Return the [x, y] coordinate for the center point of the cell that contains the specified text.  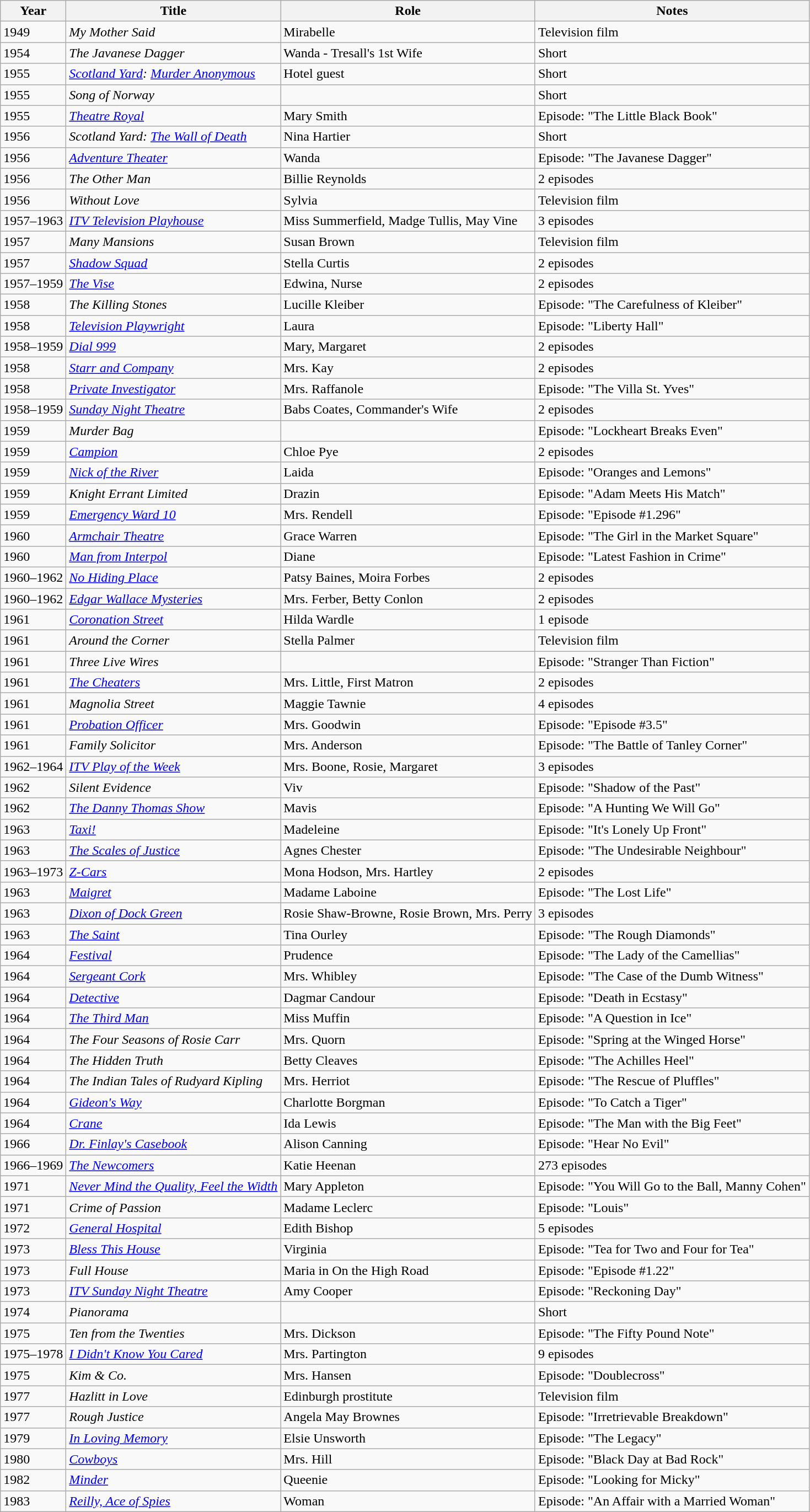
Laida [408, 473]
Madame Leclerc [408, 1207]
Maria in On the High Road [408, 1270]
Drazin [408, 494]
The Killing Stones [173, 305]
Katie Heenan [408, 1165]
Agnes Chester [408, 850]
Mary Appleton [408, 1186]
Patsy Baines, Moira Forbes [408, 577]
Episode: "The Fifty Pound Note" [672, 1333]
Episode: "The Lady of the Camellias" [672, 956]
Television Playwright [173, 326]
Dagmar Candour [408, 998]
Episode: "Doublecross" [672, 1375]
Mary Smith [408, 116]
Mrs. Ferber, Betty Conlon [408, 598]
Episode: "The Legacy" [672, 1438]
Silent Evidence [173, 787]
Episode: "The Carefulness of Kleiber" [672, 305]
Festival [173, 956]
Mona Hodson, Mrs. Hartley [408, 871]
Hilda Wardle [408, 620]
Angela May Brownes [408, 1417]
Viv [408, 787]
Episode: "Adam Meets His Match" [672, 494]
Coronation Street [173, 620]
Mrs. Little, First Matron [408, 683]
Mrs. Whibley [408, 977]
Episode: "Oranges and Lemons" [672, 473]
Three Live Wires [173, 662]
Notes [672, 11]
Armchair Theatre [173, 535]
Mrs. Anderson [408, 746]
Episode: "The Achilles Heel" [672, 1060]
Crime of Passion [173, 1207]
Episode: "Reckoning Day" [672, 1291]
1957–1963 [33, 221]
Episode: "To Catch a Tiger" [672, 1102]
The Other Man [173, 179]
Scotland Yard: The Wall of Death [173, 137]
1962–1964 [33, 766]
Dr. Finlay's Casebook [173, 1144]
Episode: "A Hunting We Will Go" [672, 808]
Episode: "Hear No Evil" [672, 1144]
Episode: "An Affair with a Married Woman" [672, 1501]
9 episodes [672, 1354]
Episode: "Episode #1.22" [672, 1270]
General Hospital [173, 1228]
Grace Warren [408, 535]
Title [173, 11]
Wanda [408, 158]
Shadow Squad [173, 263]
Pianorama [173, 1312]
Ida Lewis [408, 1123]
Scotland Yard: Murder Anonymous [173, 74]
Episode: "Latest Fashion in Crime" [672, 556]
The Hidden Truth [173, 1060]
Queenie [408, 1480]
Hotel guest [408, 74]
Episode: "The Undesirable Neighbour" [672, 850]
Detective [173, 998]
Without Love [173, 200]
1975–1978 [33, 1354]
ITV Sunday Night Theatre [173, 1291]
I Didn't Know You Cared [173, 1354]
Never Mind the Quality, Feel the Width [173, 1186]
Episode: "Episode #1.296" [672, 514]
Madame Laboine [408, 892]
Role [408, 11]
The Indian Tales of Rudyard Kipling [173, 1081]
Mrs. Herriot [408, 1081]
Laura [408, 326]
Episode: "The Girl in the Market Square" [672, 535]
Billie Reynolds [408, 179]
Dial 999 [173, 347]
Episode: "Death in Ecstasy" [672, 998]
Episode: "The Case of the Dumb Witness" [672, 977]
The Javanese Dagger [173, 53]
Emergency Ward 10 [173, 514]
Episode: "The Lost Life" [672, 892]
1972 [33, 1228]
Wanda - Tresall's 1st Wife [408, 53]
Cowboys [173, 1459]
Sergeant Cork [173, 977]
Alison Canning [408, 1144]
Elsie Unsworth [408, 1438]
Woman [408, 1501]
Charlotte Borgman [408, 1102]
Edinburgh prostitute [408, 1396]
The Scales of Justice [173, 850]
Susan Brown [408, 242]
Adventure Theater [173, 158]
The Newcomers [173, 1165]
Rough Justice [173, 1417]
Kim & Co. [173, 1375]
Episode: "Tea for Two and Four for Tea" [672, 1249]
The Third Man [173, 1018]
ITV Play of the Week [173, 766]
Bless This House [173, 1249]
Mrs. Goodwin [408, 725]
Dixon of Dock Green [173, 913]
Mrs. Quorn [408, 1039]
Theatre Royal [173, 116]
Knight Errant Limited [173, 494]
1957–1959 [33, 284]
Full House [173, 1270]
Edith Bishop [408, 1228]
Episode: "Looking for Micky" [672, 1480]
Reilly, Ace of Spies [173, 1501]
Mrs. Dickson [408, 1333]
Episode: "The Little Black Book" [672, 116]
Lucille Kleiber [408, 305]
Murder Bag [173, 431]
Man from Interpol [173, 556]
Starr and Company [173, 368]
Private Investigator [173, 389]
Mavis [408, 808]
Episode: "The Javanese Dagger" [672, 158]
Mrs. Partington [408, 1354]
Amy Cooper [408, 1291]
Prudence [408, 956]
Nick of the River [173, 473]
Episode: "Stranger Than Fiction" [672, 662]
1966–1969 [33, 1165]
Rosie Shaw-Browne, Rosie Brown, Mrs. Perry [408, 913]
Episode: "Louis" [672, 1207]
Ten from the Twenties [173, 1333]
Miss Muffin [408, 1018]
Z-Cars [173, 871]
The Danny Thomas Show [173, 808]
No Hiding Place [173, 577]
Mirabelle [408, 32]
1982 [33, 1480]
The Saint [173, 935]
Campion [173, 452]
Minder [173, 1480]
4 episodes [672, 704]
Episode: "The Rescue of Pluffles" [672, 1081]
Episode: "Black Day at Bad Rock" [672, 1459]
273 episodes [672, 1165]
Episode: "The Man with the Big Feet" [672, 1123]
Gideon's Way [173, 1102]
Madeleine [408, 829]
Edgar Wallace Mysteries [173, 598]
Episode: "Episode #3.5" [672, 725]
In Loving Memory [173, 1438]
Episode: "Shadow of the Past" [672, 787]
1979 [33, 1438]
1980 [33, 1459]
The Vise [173, 284]
Family Solicitor [173, 746]
Episode: "The Villa St. Yves" [672, 389]
Chloe Pye [408, 452]
Episode: "Lockheart Breaks Even" [672, 431]
Mrs. Hansen [408, 1375]
Sylvia [408, 200]
Edwina, Nurse [408, 284]
Nina Hartier [408, 137]
5 episodes [672, 1228]
Babs Coates, Commander's Wife [408, 410]
Diane [408, 556]
Episode: "Irretrievable Breakdown" [672, 1417]
ITV Television Playhouse [173, 221]
Mrs. Rendell [408, 514]
Mrs. Boone, Rosie, Margaret [408, 766]
Probation Officer [173, 725]
1983 [33, 1501]
Betty Cleaves [408, 1060]
Episode: "You Will Go to the Ball, Manny Cohen" [672, 1186]
1974 [33, 1312]
Maigret [173, 892]
1 episode [672, 620]
Episode: "It's Lonely Up Front" [672, 829]
Episode: "A Question in Ice" [672, 1018]
1966 [33, 1144]
Virginia [408, 1249]
Maggie Tawnie [408, 704]
Stella Palmer [408, 641]
Crane [173, 1123]
Sunday Night Theatre [173, 410]
The Cheaters [173, 683]
Tina Ourley [408, 935]
Song of Norway [173, 95]
Mary, Margaret [408, 347]
The Four Seasons of Rosie Carr [173, 1039]
Episode: "Liberty Hall" [672, 326]
1954 [33, 53]
Episode: "The Rough Diamonds" [672, 935]
Many Mansions [173, 242]
Miss Summerfield, Madge Tullis, May Vine [408, 221]
1963–1973 [33, 871]
Stella Curtis [408, 263]
Mrs. Raffanole [408, 389]
Mrs. Hill [408, 1459]
Episode: "Spring at the Winged Horse" [672, 1039]
My Mother Said [173, 32]
Magnolia Street [173, 704]
Taxi! [173, 829]
Mrs. Kay [408, 368]
Around the Corner [173, 641]
Episode: "The Battle of Tanley Corner" [672, 746]
Year [33, 11]
Hazlitt in Love [173, 1396]
1949 [33, 32]
